Scan for the cell matching the given text and deliver its [x, y] coordinate at center. 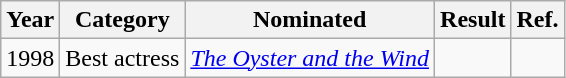
1998 [30, 58]
Ref. [538, 20]
Result [473, 20]
Category [122, 20]
Nominated [310, 20]
Year [30, 20]
The Oyster and the Wind [310, 58]
Best actress [122, 58]
